Extract the (X, Y) coordinate from the center of the cell holding the provided text.  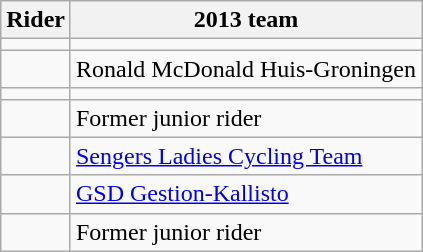
Sengers Ladies Cycling Team (246, 156)
Ronald McDonald Huis-Groningen (246, 69)
2013 team (246, 20)
Rider (36, 20)
GSD Gestion-Kallisto (246, 194)
